Pinpoint the cell where the given text exists, returning its (x, y) midpoint coordinate. 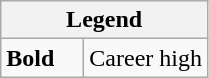
Legend (104, 20)
Career high (146, 58)
Bold (42, 58)
